Search for the cell housing the specified text and yield its [X, Y] center coordinate. 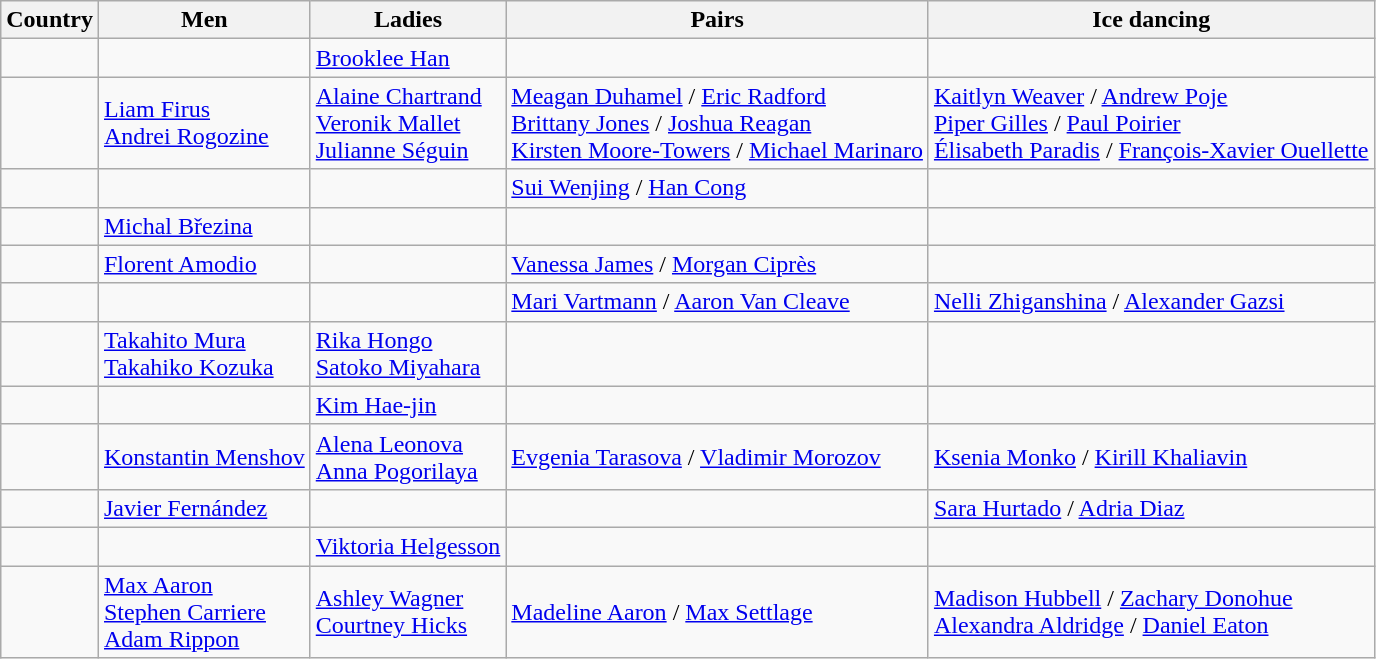
Ksenia Monko / Kirill Khaliavin [1151, 456]
Country [50, 20]
Men [204, 20]
Kaitlyn Weaver / Andrew Poje Piper Gilles / Paul Poirier Élisabeth Paradis / François-Xavier Ouellette [1151, 123]
Konstantin Menshov [204, 456]
Takahito Mura Takahiko Kozuka [204, 354]
Meagan Duhamel / Eric Radford Brittany Jones / Joshua Reagan Kirsten Moore-Towers / Michael Marinaro [718, 123]
Evgenia Tarasova / Vladimir Morozov [718, 456]
Florent Amodio [204, 264]
Nelli Zhiganshina / Alexander Gazsi [1151, 302]
Rika Hongo Satoko Miyahara [408, 354]
Brooklee Han [408, 58]
Ice dancing [1151, 20]
Max Aaron Stephen Carriere Adam Rippon [204, 612]
Sui Wenjing / Han Cong [718, 188]
Pairs [718, 20]
Ladies [408, 20]
Sara Hurtado / Adria Diaz [1151, 508]
Ashley Wagner Courtney Hicks [408, 612]
Michal Březina [204, 226]
Javier Fernández [204, 508]
Vanessa James / Morgan Ciprès [718, 264]
Liam Firus Andrei Rogozine [204, 123]
Alaine Chartrand Veronik Mallet Julianne Séguin [408, 123]
Madeline Aaron / Max Settlage [718, 612]
Viktoria Helgesson [408, 546]
Madison Hubbell / Zachary Donohue Alexandra Aldridge / Daniel Eaton [1151, 612]
Mari Vartmann / Aaron Van Cleave [718, 302]
Kim Hae-jin [408, 405]
Alena Leonova Anna Pogorilaya [408, 456]
